Determine the [x, y] coordinate at the center of the cell enclosing the given text.  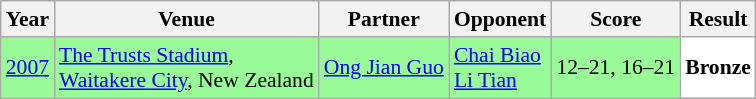
Result [718, 19]
Chai Biao Li Tian [500, 68]
Bronze [718, 68]
The Trusts Stadium,Waitakere City, New Zealand [186, 68]
Opponent [500, 19]
Year [28, 19]
Partner [384, 19]
Ong Jian Guo [384, 68]
2007 [28, 68]
Score [616, 19]
Venue [186, 19]
12–21, 16–21 [616, 68]
